Return the (X, Y) coordinate for the center point of the cell that contains the specified text.  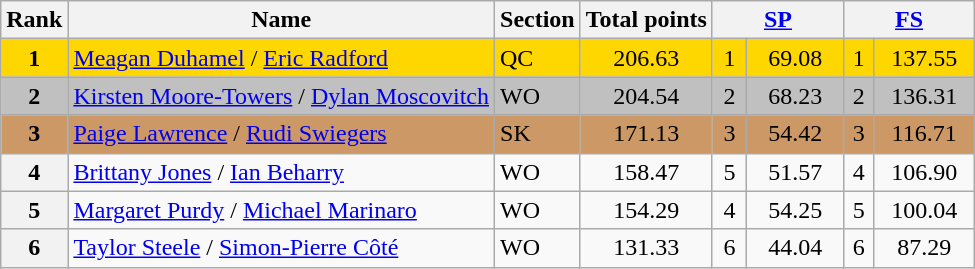
51.57 (796, 172)
87.29 (924, 248)
Rank (34, 20)
131.33 (646, 248)
171.13 (646, 134)
69.08 (796, 58)
Paige Lawrence / Rudi Swiegers (282, 134)
Taylor Steele / Simon-Pierre Côté (282, 248)
158.47 (646, 172)
204.54 (646, 96)
Brittany Jones / Ian Beharry (282, 172)
Kirsten Moore-Towers / Dylan Moscovitch (282, 96)
154.29 (646, 210)
FS (910, 20)
137.55 (924, 58)
206.63 (646, 58)
SK (538, 134)
Total points (646, 20)
116.71 (924, 134)
100.04 (924, 210)
54.25 (796, 210)
Name (282, 20)
44.04 (796, 248)
68.23 (796, 96)
Section (538, 20)
QC (538, 58)
Meagan Duhamel / Eric Radford (282, 58)
106.90 (924, 172)
136.31 (924, 96)
54.42 (796, 134)
Margaret Purdy / Michael Marinaro (282, 210)
SP (778, 20)
